Output the [X, Y] coordinate of the center of the cell containing the given text.  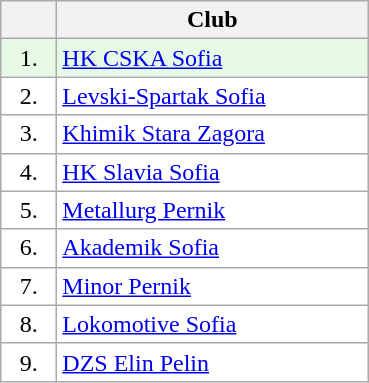
DZS Elin Pelin [212, 362]
3. [29, 134]
HK CSKA Sofia [212, 58]
7. [29, 286]
5. [29, 210]
Khimik Stara Zagora [212, 134]
Akademik Sofia [212, 248]
Minor Pernik [212, 286]
4. [29, 172]
1. [29, 58]
Club [212, 20]
8. [29, 324]
9. [29, 362]
Lokomotive Sofia [212, 324]
HK Slavia Sofia [212, 172]
2. [29, 96]
6. [29, 248]
Levski-Spartak Sofia [212, 96]
Metallurg Pernik [212, 210]
